Return the [x, y] coordinate for the center point of the cell that contains the specified text.  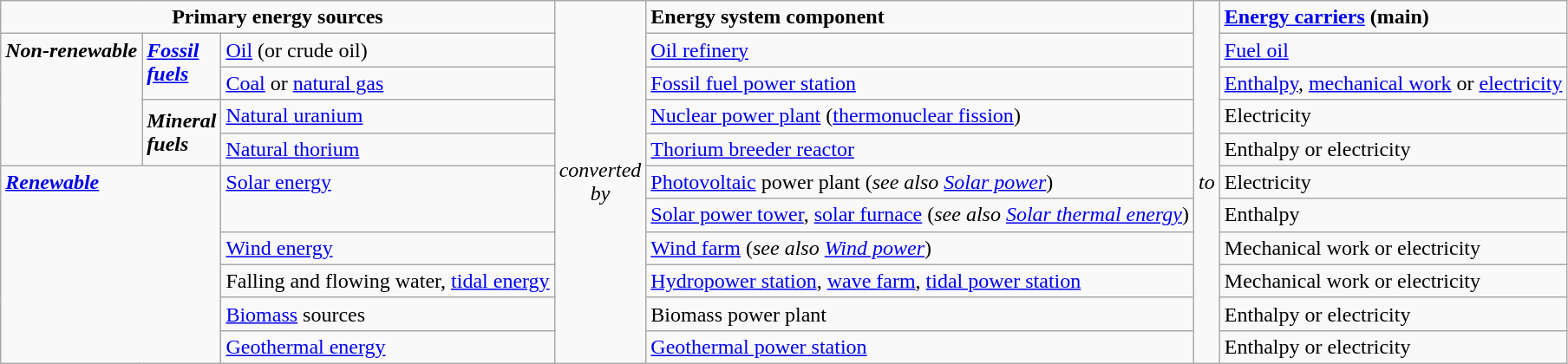
Oil (or crude oil) [388, 50]
Fossil fuel power station [920, 83]
Energy system component [920, 17]
Photovoltaic power plant (see also Solar power) [920, 182]
Nuclear power plant (thermonuclear fission) [920, 116]
Coal or natural gas [388, 83]
Falling and flowing water, tidal energy [388, 281]
Enthalpy [1393, 215]
Fuel oil [1393, 50]
convertedby [600, 182]
Non-renewable [71, 100]
Fossilfuels [182, 67]
Hydropower station, wave farm, tidal power station [920, 281]
Geothermal power station [920, 347]
Solar energy [388, 198]
Natural uranium [388, 116]
Wind energy [388, 248]
Primary energy sources [278, 17]
Geothermal energy [388, 347]
Mineralfuels [182, 133]
Biomass power plant [920, 314]
Enthalpy, mechanical work or electricity [1393, 83]
Wind farm (see also Wind power) [920, 248]
Natural thorium [388, 149]
Thorium breeder reactor [920, 149]
Energy carriers (main) [1393, 17]
Renewable [111, 264]
Oil refinery [920, 50]
Solar power tower, solar furnace (see also Solar thermal energy) [920, 215]
to [1207, 182]
Biomass sources [388, 314]
